Pinpoint the cell where the given text exists, returning its [x, y] midpoint coordinate. 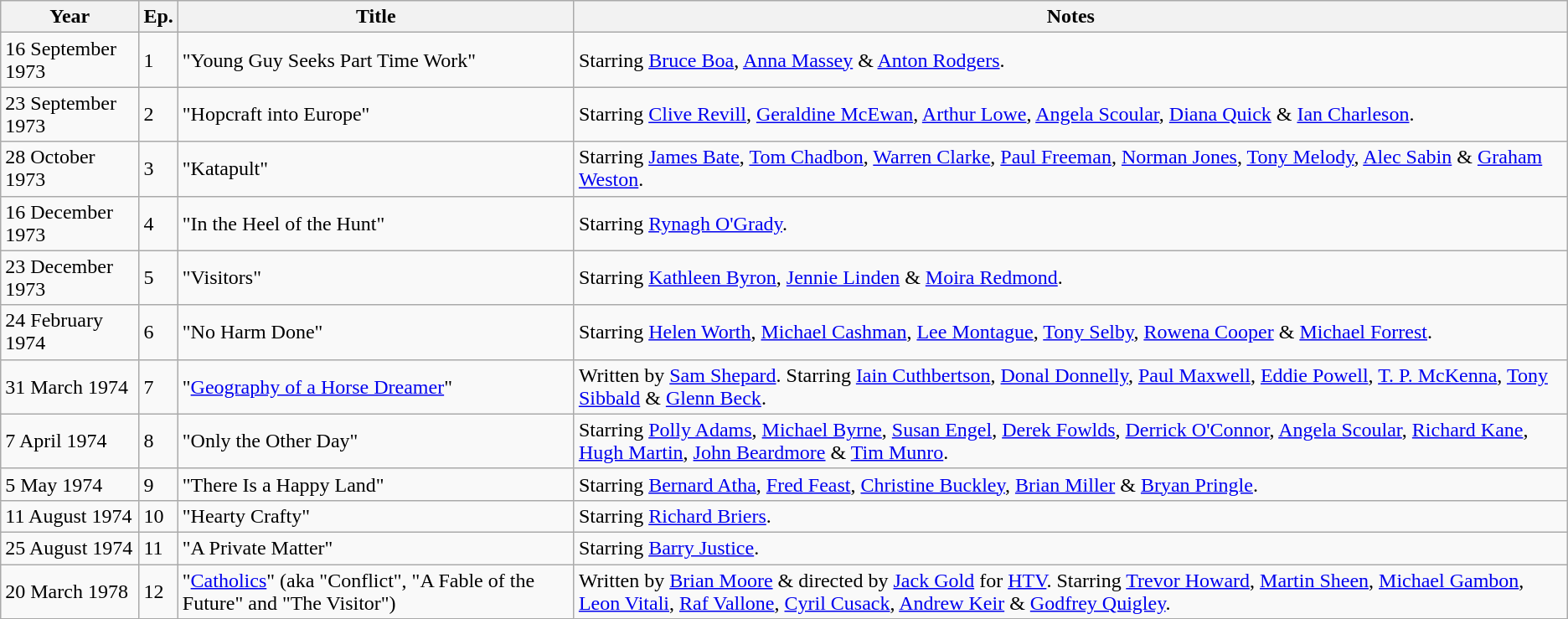
Starring Clive Revill, Geraldine McEwan, Arthur Lowe, Angela Scoular, Diana Quick & Ian Charleson. [1070, 114]
7 [158, 387]
Starring Richard Briers. [1070, 516]
11 [158, 548]
Starring Barry Justice. [1070, 548]
"Catholics" (aka "Conflict", "A Fable of the Future" and "The Visitor") [375, 591]
10 [158, 516]
16 December 1973 [70, 223]
3 [158, 169]
"No Harm Done" [375, 332]
"In the Heel of the Hunt" [375, 223]
"Hearty Crafty" [375, 516]
2 [158, 114]
12 [158, 591]
Starring Kathleen Byron, Jennie Linden & Moira Redmond. [1070, 278]
Written by Sam Shepard. Starring Iain Cuthbertson, Donal Donnelly, Paul Maxwell, Eddie Powell, T. P. McKenna, Tony Sibbald & Glenn Beck. [1070, 387]
"There Is a Happy Land" [375, 484]
5 May 1974 [70, 484]
31 March 1974 [70, 387]
Year [70, 17]
Starring Helen Worth, Michael Cashman, Lee Montague, Tony Selby, Rowena Cooper & Michael Forrest. [1070, 332]
9 [158, 484]
5 [158, 278]
28 October 1973 [70, 169]
6 [158, 332]
Starring Rynagh O'Grady. [1070, 223]
11 August 1974 [70, 516]
Starring Bernard Atha, Fred Feast, Christine Buckley, Brian Miller & Bryan Pringle. [1070, 484]
16 September 1973 [70, 60]
23 September 1973 [70, 114]
"Young Guy Seeks Part Time Work" [375, 60]
"Visitors" [375, 278]
"Geography of a Horse Dreamer" [375, 387]
25 August 1974 [70, 548]
"Hopcraft into Europe" [375, 114]
Title [375, 17]
"Katapult" [375, 169]
1 [158, 60]
20 March 1978 [70, 591]
Ep. [158, 17]
8 [158, 441]
Starring Bruce Boa, Anna Massey & Anton Rodgers. [1070, 60]
"Only the Other Day" [375, 441]
23 December 1973 [70, 278]
4 [158, 223]
7 April 1974 [70, 441]
"A Private Matter" [375, 548]
Starring James Bate, Tom Chadbon, Warren Clarke, Paul Freeman, Norman Jones, Tony Melody, Alec Sabin & Graham Weston. [1070, 169]
24 February 1974 [70, 332]
Notes [1070, 17]
